Pinpoint the cell where the given text exists, returning its (X, Y) midpoint coordinate. 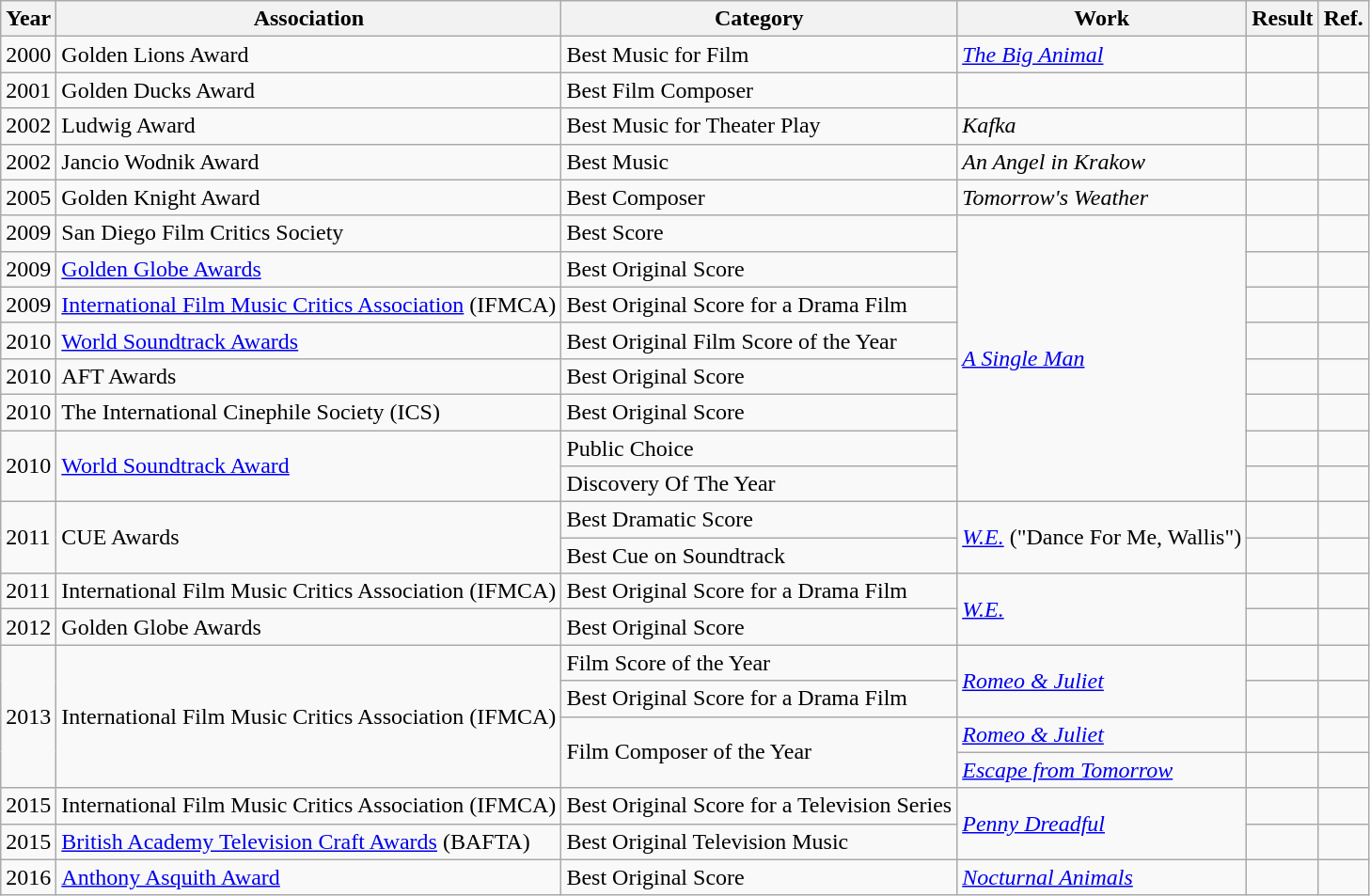
AFT Awards (308, 376)
Best Composer (760, 197)
Best Score (760, 233)
CUE Awards (308, 538)
San Diego Film Critics Society (308, 233)
Golden Ducks Award (308, 90)
An Angel in Krakow (1102, 162)
Best Original Television Music (760, 841)
2016 (28, 877)
Tomorrow's Weather (1102, 197)
Golden Lions Award (308, 55)
The International Cinephile Society (ICS) (308, 412)
Jancio Wodnik Award (308, 162)
Nocturnal Animals (1102, 877)
W.E. (1102, 609)
Ludwig Award (308, 126)
2012 (28, 627)
Film Score of the Year (760, 663)
2000 (28, 55)
Escape from Tomorrow (1102, 770)
The Big Animal (1102, 55)
Best Film Composer (760, 90)
World Soundtrack Award (308, 466)
A Single Man (1102, 358)
Year (28, 19)
Result (1283, 19)
Best Music for Theater Play (760, 126)
Ref. (1343, 19)
British Academy Television Craft Awards (BAFTA) (308, 841)
Best Music (760, 162)
2013 (28, 716)
Best Cue on Soundtrack (760, 556)
World Soundtrack Awards (308, 340)
Kafka (1102, 126)
Best Original Score for a Television Series (760, 806)
Public Choice (760, 448)
Best Music for Film (760, 55)
Anthony Asquith Award (308, 877)
Discovery Of The Year (760, 484)
2005 (28, 197)
Film Composer of the Year (760, 752)
W.E. ("Dance For Me, Wallis") (1102, 538)
Work (1102, 19)
Best Original Film Score of the Year (760, 340)
Golden Knight Award (308, 197)
Category (760, 19)
Best Dramatic Score (760, 520)
Association (308, 19)
Penny Dreadful (1102, 824)
2001 (28, 90)
